Pinpoint the cell where the given text exists, returning its [x, y] midpoint coordinate. 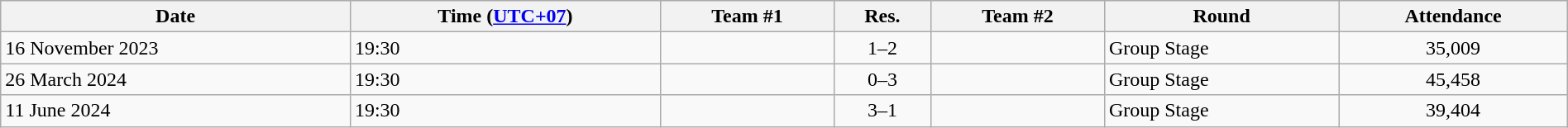
Team #2 [1017, 17]
45,458 [1453, 79]
Time (UTC+07) [504, 17]
Team #1 [748, 17]
Date [175, 17]
0–3 [882, 79]
1–2 [882, 48]
3–1 [882, 111]
16 November 2023 [175, 48]
Attendance [1453, 17]
Round [1221, 17]
11 June 2024 [175, 111]
Res. [882, 17]
26 March 2024 [175, 79]
39,404 [1453, 111]
35,009 [1453, 48]
